Return (X, Y) of the center of cell containing provided text 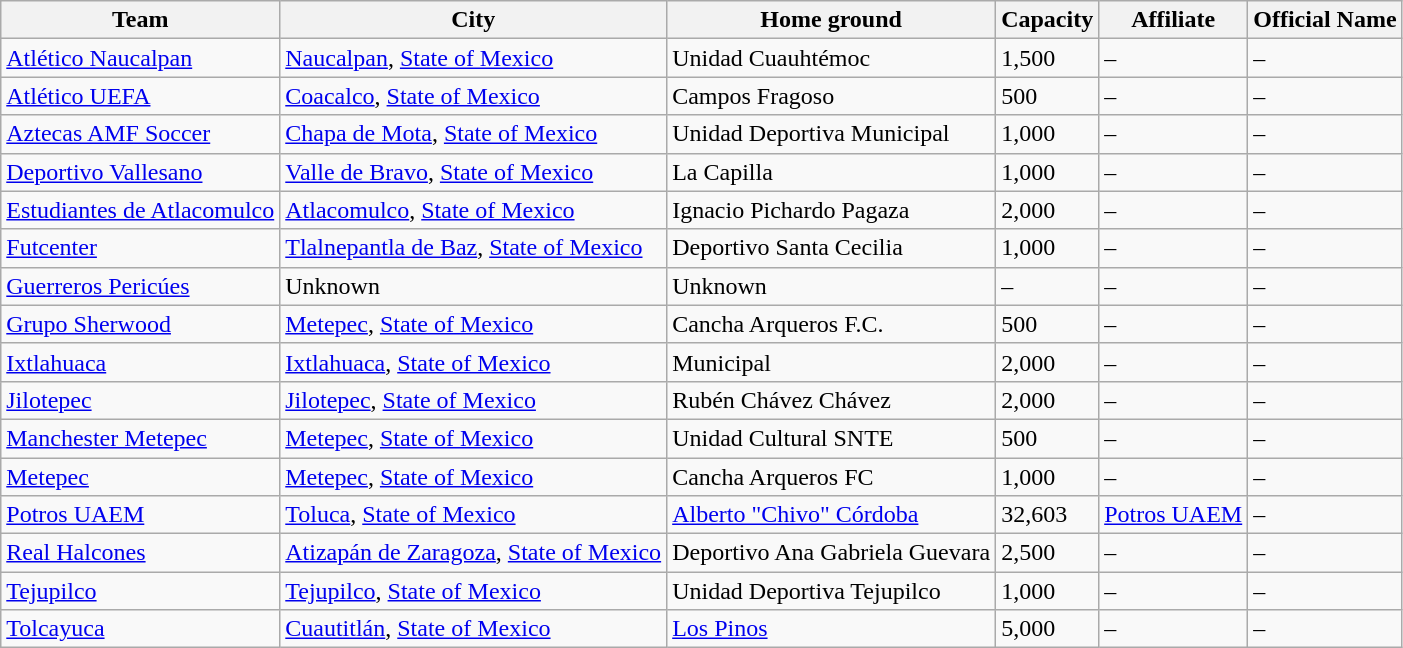
Rubén Chávez Chávez (832, 400)
Municipal (832, 362)
Unidad Deportiva Municipal (832, 134)
Jilotepec (140, 400)
Guerreros Pericúes (140, 286)
Cancha Arqueros FC (832, 477)
Metepec (140, 477)
Futcenter (140, 248)
Home ground (832, 20)
Atizapán de Zaragoza, State of Mexico (474, 553)
Los Pinos (832, 629)
Deportivo Vallesano (140, 172)
Ignacio Pichardo Pagaza (832, 210)
Cuautitlán, State of Mexico (474, 629)
Official Name (1325, 20)
Unidad Cultural SNTE (832, 438)
Deportivo Ana Gabriela Guevara (832, 553)
Coacalco, State of Mexico (474, 96)
Cancha Arqueros F.C. (832, 324)
Team (140, 20)
1,500 (1048, 58)
Atlacomulco, State of Mexico (474, 210)
Aztecas AMF Soccer (140, 134)
City (474, 20)
La Capilla (832, 172)
2,500 (1048, 553)
Alberto "Chivo" Córdoba (832, 515)
Tlalnepantla de Baz, State of Mexico (474, 248)
Jilotepec, State of Mexico (474, 400)
Toluca, State of Mexico (474, 515)
Capacity (1048, 20)
Ixtlahuaca, State of Mexico (474, 362)
Ixtlahuaca (140, 362)
Tejupilco (140, 591)
Atlético UEFA (140, 96)
Real Halcones (140, 553)
Naucalpan, State of Mexico (474, 58)
32,603 (1048, 515)
Unidad Cuauhtémoc (832, 58)
5,000 (1048, 629)
Valle de Bravo, State of Mexico (474, 172)
Atlético Naucalpan (140, 58)
Manchester Metepec (140, 438)
Tolcayuca (140, 629)
Tejupilco, State of Mexico (474, 591)
Unidad Deportiva Tejupilco (832, 591)
Chapa de Mota, State of Mexico (474, 134)
Deportivo Santa Cecilia (832, 248)
Grupo Sherwood (140, 324)
Estudiantes de Atlacomulco (140, 210)
Affiliate (1174, 20)
Campos Fragoso (832, 96)
